Return (X, Y) of the center of cell containing provided text 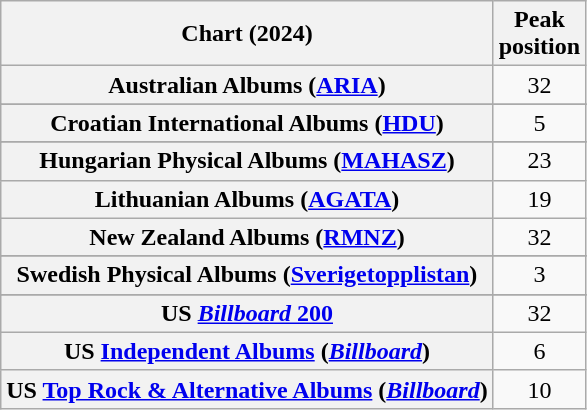
19 (539, 199)
Hungarian Physical Albums (MAHASZ) (247, 161)
US Independent Albums (Billboard) (247, 351)
23 (539, 161)
3 (539, 275)
Croatian International Albums (HDU) (247, 123)
6 (539, 351)
US Top Rock & Alternative Albums (Billboard) (247, 389)
10 (539, 389)
Australian Albums (ARIA) (247, 85)
New Zealand Albums (RMNZ) (247, 237)
5 (539, 123)
US Billboard 200 (247, 313)
Lithuanian Albums (AGATA) (247, 199)
Chart (2024) (247, 34)
Peakposition (539, 34)
Swedish Physical Albums (Sverigetopplistan) (247, 275)
